Provide the (x, y) coordinate of the cell's center where the given text is located.  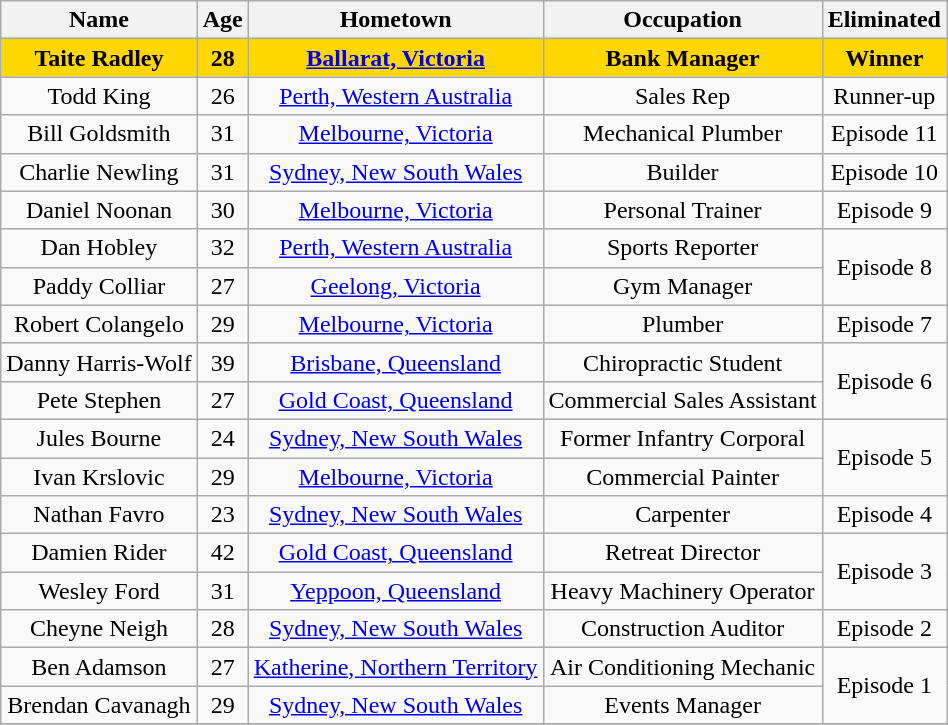
Pete Stephen (99, 400)
Sales Rep (682, 96)
Hometown (396, 20)
Mechanical Plumber (682, 134)
Gym Manager (682, 286)
Wesley Ford (99, 591)
Commercial Sales Assistant (682, 400)
Construction Auditor (682, 629)
Name (99, 20)
Carpenter (682, 515)
Eliminated (884, 20)
Bank Manager (682, 58)
Age (222, 20)
23 (222, 515)
26 (222, 96)
Brisbane, Queensland (396, 362)
42 (222, 553)
Episode 4 (884, 515)
Personal Trainer (682, 210)
Occupation (682, 20)
30 (222, 210)
Air Conditioning Mechanic (682, 667)
Ivan Krslovic (99, 477)
Katherine, Northern Territory (396, 667)
Dan Hobley (99, 248)
Charlie Newling (99, 172)
Winner (884, 58)
Damien Rider (99, 553)
Episode 10 (884, 172)
Episode 1 (884, 686)
Brendan Cavanagh (99, 705)
Heavy Machinery Operator (682, 591)
Taite Radley (99, 58)
Yeppoon, Queensland (396, 591)
Ben Adamson (99, 667)
32 (222, 248)
Todd King (99, 96)
Chiropractic Student (682, 362)
Former Infantry Corporal (682, 438)
24 (222, 438)
Robert Colangelo (99, 324)
Runner-up (884, 96)
Episode 11 (884, 134)
Jules Bourne (99, 438)
Episode 9 (884, 210)
Episode 3 (884, 572)
Episode 2 (884, 629)
Plumber (682, 324)
Episode 7 (884, 324)
Bill Goldsmith (99, 134)
Danny Harris-Wolf (99, 362)
39 (222, 362)
Builder (682, 172)
Episode 6 (884, 381)
Geelong, Victoria (396, 286)
Ballarat, Victoria (396, 58)
Daniel Noonan (99, 210)
Commercial Painter (682, 477)
Sports Reporter (682, 248)
Cheyne Neigh (99, 629)
Retreat Director (682, 553)
Paddy Colliar (99, 286)
Nathan Favro (99, 515)
Episode 5 (884, 457)
Events Manager (682, 705)
Episode 8 (884, 267)
